Locate the cell with the specified text and output its [X, Y] center coordinate. 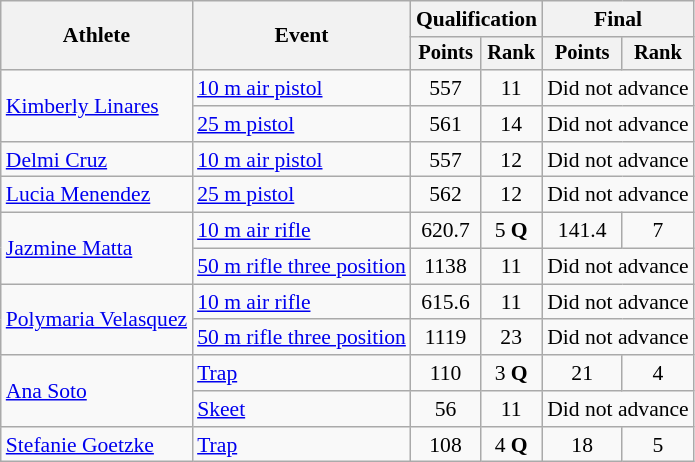
Trap [302, 373]
Polymaria Velasquez [96, 320]
14 [511, 124]
141.4 [582, 231]
56 [446, 409]
5 Q [511, 231]
562 [446, 195]
21 [582, 373]
110 [446, 373]
Lucia Menendez [96, 195]
Delmi Cruz [96, 160]
4 [658, 373]
Event [302, 36]
3 Q [511, 373]
Kimberly Linares [96, 106]
1119 [446, 338]
Ana Soto [96, 390]
Jazmine Matta [96, 248]
23 [511, 338]
561 [446, 124]
620.7 [446, 231]
Athlete [96, 36]
Final [618, 19]
7 [658, 231]
Qualification [476, 19]
615.6 [446, 302]
1138 [446, 267]
Skeet [302, 409]
